Capture the cell that displays the provided text and extract its [X, Y] central coordinate. 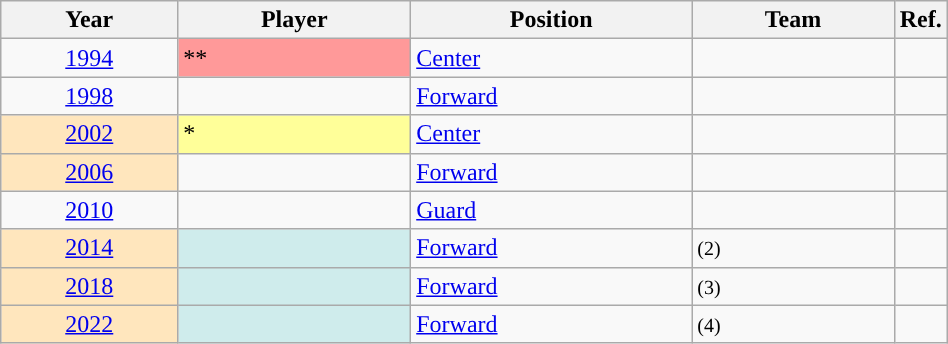
Team [793, 20]
2006 [90, 172]
2002 [90, 134]
(2) [793, 248]
Guard [552, 210]
Year [90, 20]
Ref. [920, 20]
1998 [90, 96]
(3) [793, 286]
2010 [90, 210]
* [294, 134]
Player [294, 20]
** [294, 58]
2022 [90, 324]
Position [552, 20]
(4) [793, 324]
2014 [90, 248]
1994 [90, 58]
2018 [90, 286]
